Return (x, y) of the center of cell containing provided text 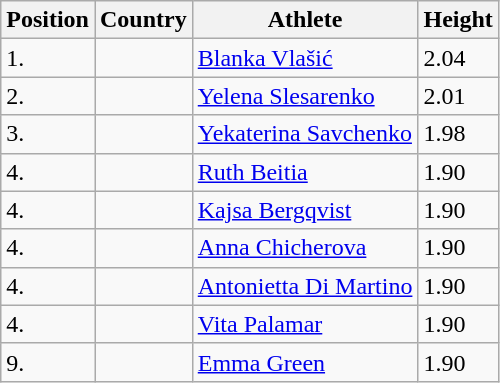
Ruth Beitia (305, 172)
Country (143, 20)
Emma Green (305, 362)
Position (48, 20)
Vita Palamar (305, 324)
Yekaterina Savchenko (305, 134)
Yelena Slesarenko (305, 96)
Anna Chicherova (305, 248)
Height (458, 20)
2.04 (458, 58)
2.01 (458, 96)
Blanka Vlašić (305, 58)
1. (48, 58)
Athlete (305, 20)
9. (48, 362)
1.98 (458, 134)
Antonietta Di Martino (305, 286)
2. (48, 96)
3. (48, 134)
Kajsa Bergqvist (305, 210)
